Locate the cell with the specified text and output its (x, y) center coordinate. 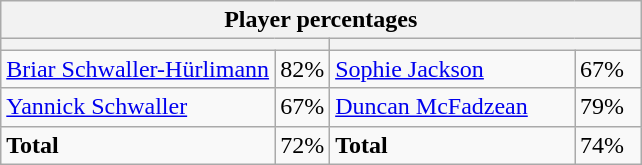
Briar Schwaller-Hürlimann (138, 69)
82% (302, 69)
Yannick Schwaller (138, 107)
79% (607, 107)
Sophie Jackson (452, 69)
72% (302, 145)
Duncan McFadzean (452, 107)
Player percentages (321, 20)
74% (607, 145)
